Locate the cell with the specified text and output its [x, y] center coordinate. 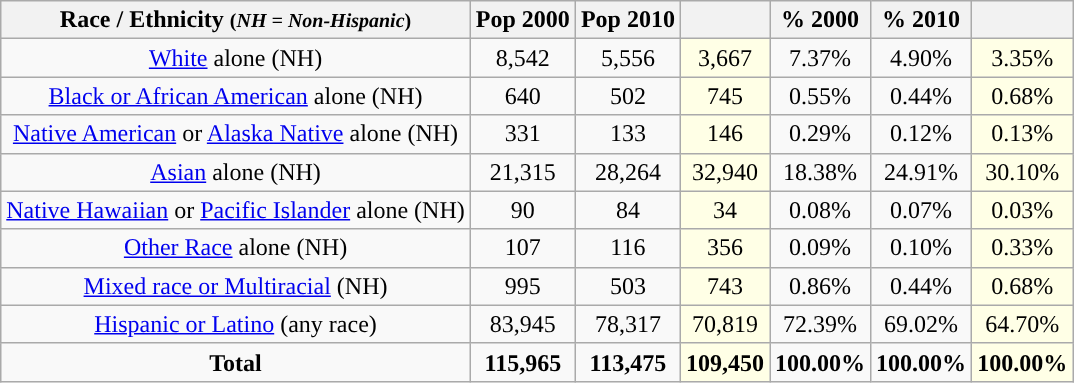
109,450 [724, 362]
356 [724, 248]
502 [628, 96]
5,556 [628, 58]
24.91% [922, 172]
0.33% [1022, 248]
18.38% [820, 172]
% 2010 [922, 20]
34 [724, 210]
0.08% [820, 210]
503 [628, 286]
995 [522, 286]
331 [522, 134]
116 [628, 248]
Pop 2000 [522, 20]
78,317 [628, 324]
70,819 [724, 324]
Asian alone (NH) [236, 172]
0.03% [1022, 210]
107 [522, 248]
69.02% [922, 324]
3,667 [724, 58]
146 [724, 134]
113,475 [628, 362]
0.86% [820, 286]
8,542 [522, 58]
90 [522, 210]
64.70% [1022, 324]
7.37% [820, 58]
Native American or Alaska Native alone (NH) [236, 134]
0.09% [820, 248]
640 [522, 96]
Race / Ethnicity (NH = Non-Hispanic) [236, 20]
Native Hawaiian or Pacific Islander alone (NH) [236, 210]
0.13% [1022, 134]
32,940 [724, 172]
4.90% [922, 58]
28,264 [628, 172]
745 [724, 96]
3.35% [1022, 58]
83,945 [522, 324]
84 [628, 210]
30.10% [1022, 172]
Hispanic or Latino (any race) [236, 324]
Black or African American alone (NH) [236, 96]
743 [724, 286]
Mixed race or Multiracial (NH) [236, 286]
Other Race alone (NH) [236, 248]
115,965 [522, 362]
Total [236, 362]
21,315 [522, 172]
0.29% [820, 134]
% 2000 [820, 20]
Pop 2010 [628, 20]
0.10% [922, 248]
0.12% [922, 134]
72.39% [820, 324]
0.07% [922, 210]
0.55% [820, 96]
133 [628, 134]
White alone (NH) [236, 58]
